Detect which cell encompasses the target text, then output its [x, y] center coordinate. 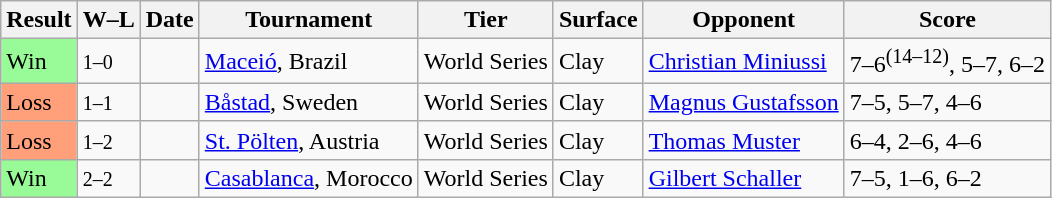
Christian Miniussi [744, 62]
Result [39, 20]
1–2 [108, 140]
Magnus Gustafsson [744, 102]
St. Pölten, Austria [308, 140]
7–5, 1–6, 6–2 [947, 178]
Surface [598, 20]
Tournament [308, 20]
Thomas Muster [744, 140]
Score [947, 20]
2–2 [108, 178]
7–5, 5–7, 4–6 [947, 102]
1–1 [108, 102]
7–6(14–12), 5–7, 6–2 [947, 62]
1–0 [108, 62]
W–L [108, 20]
Date [170, 20]
Casablanca, Morocco [308, 178]
6–4, 2–6, 4–6 [947, 140]
Båstad, Sweden [308, 102]
Gilbert Schaller [744, 178]
Tier [486, 20]
Maceió, Brazil [308, 62]
Opponent [744, 20]
